Determine the (X, Y) coordinate at the center of the cell enclosing the given text.  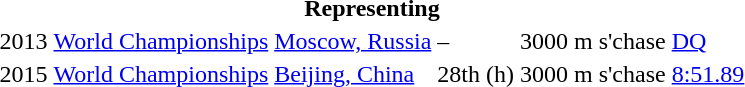
– (476, 41)
Moscow, Russia (353, 41)
World Championships (161, 41)
3000 m s'chase (594, 41)
